Locate the cell with the specified text and output its [X, Y] center coordinate. 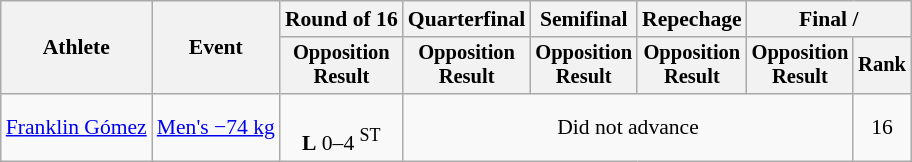
Athlete [76, 48]
Repechage [692, 19]
Quarterfinal [467, 19]
Event [216, 48]
Semifinal [584, 19]
16 [882, 128]
Did not advance [628, 128]
Final / [829, 19]
Men's −74 kg [216, 128]
Rank [882, 66]
Round of 16 [342, 19]
Franklin Gómez [76, 128]
L 0–4 ST [342, 128]
